Determine the (X, Y) coordinate at the center of the cell enclosing the given text.  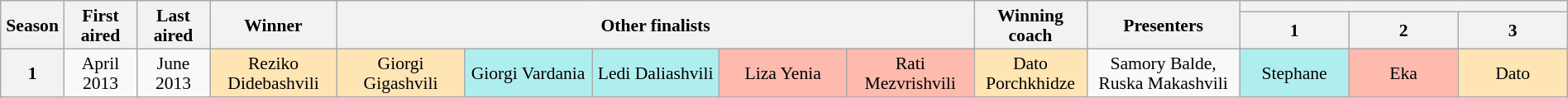
Rati Mezvrishvili (911, 72)
Season (33, 25)
Samory Balde,Ruska Makashvili (1163, 72)
Reziko Didebashvili (274, 72)
2 (1403, 30)
Ledi Daliashvili (656, 72)
Presenters (1163, 25)
April 2013 (101, 72)
Dato Porchkhidze (1030, 72)
Winning coach (1030, 25)
June 2013 (174, 72)
Giorgi Gigashvili (401, 72)
Liza Yenia (783, 72)
Giorgi Vardania (528, 72)
3 (1513, 30)
Last aired (174, 25)
Dato (1513, 72)
Stephane (1294, 72)
First aired (101, 25)
Winner (274, 25)
Eka (1403, 72)
Other finalists (656, 25)
